Search for the cell housing the specified text and yield its [X, Y] center coordinate. 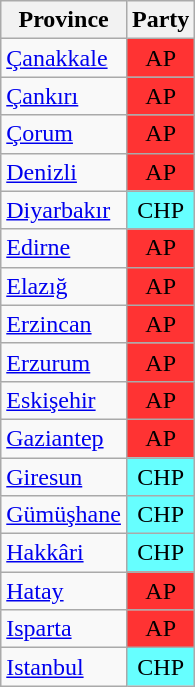
Gaziantep [64, 438]
Eskişehir [64, 400]
Erzurum [64, 362]
Isparta [64, 629]
Çankırı [64, 96]
Party [160, 20]
Çanakkale [64, 58]
Çorum [64, 134]
Giresun [64, 477]
Province [64, 20]
Gümüşhane [64, 515]
Denizli [64, 172]
Hatay [64, 591]
Elazığ [64, 286]
Hakkâri [64, 553]
Istanbul [64, 667]
Erzincan [64, 324]
Diyarbakır [64, 210]
Edirne [64, 248]
